Detect which cell encompasses the target text, then output its (x, y) center coordinate. 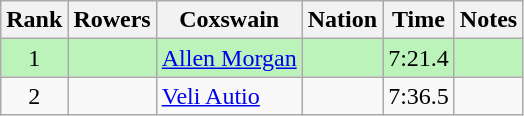
Veli Autio (229, 96)
Rank (34, 20)
7:36.5 (419, 96)
Time (419, 20)
Nation (342, 20)
2 (34, 96)
7:21.4 (419, 58)
Rowers (112, 20)
Coxswain (229, 20)
1 (34, 58)
Notes (488, 20)
Allen Morgan (229, 58)
